Detect which cell encompasses the target text, then output its [x, y] center coordinate. 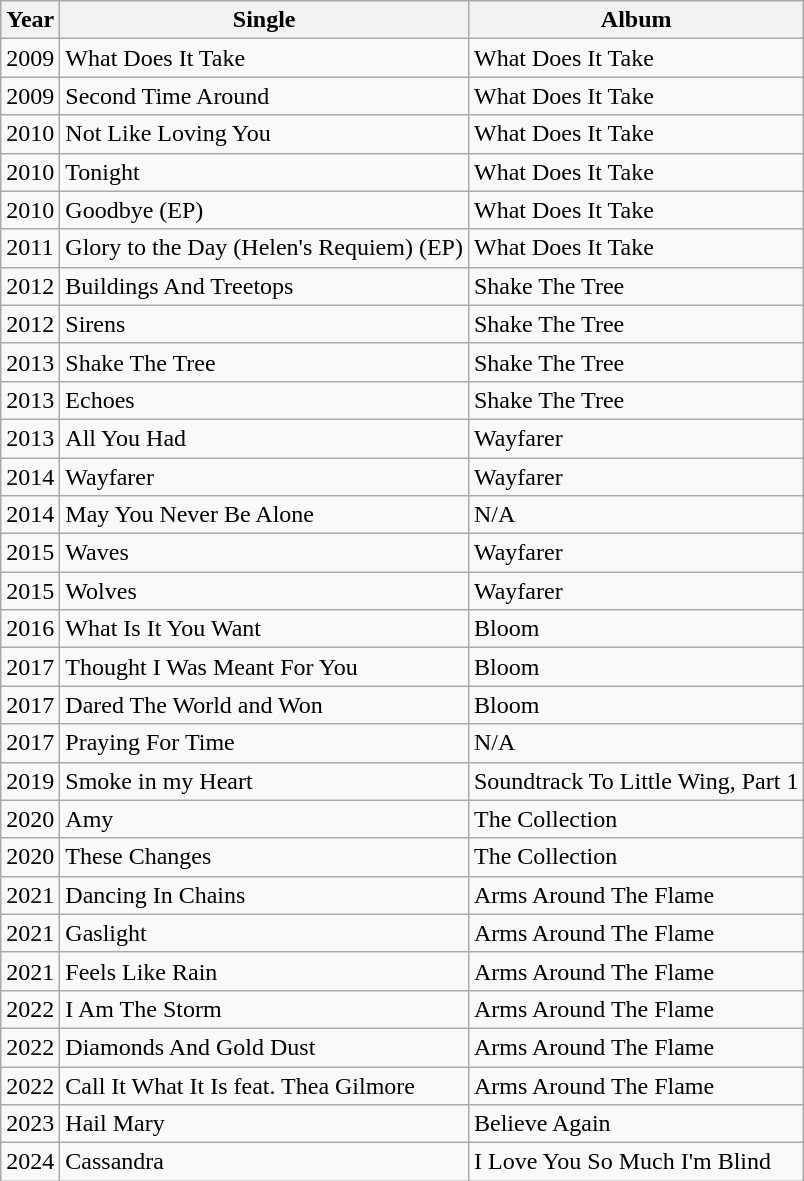
Feels Like Rain [264, 971]
2024 [30, 1162]
These Changes [264, 857]
Buildings And Treetops [264, 286]
Smoke in my Heart [264, 781]
2016 [30, 629]
All You Had [264, 438]
Glory to the Day (Helen's Requiem) (EP) [264, 248]
Sirens [264, 324]
Amy [264, 819]
Goodbye (EP) [264, 210]
May You Never Be Alone [264, 515]
Soundtrack To Little Wing, Part 1 [636, 781]
Praying For Time [264, 743]
Dared The World and Won [264, 705]
Gaslight [264, 933]
Second Time Around [264, 96]
Thought I Was Meant For You [264, 667]
Cassandra [264, 1162]
Dancing In Chains [264, 895]
Echoes [264, 400]
Single [264, 20]
Call It What It Is feat. Thea Gilmore [264, 1085]
Waves [264, 553]
Not Like Loving You [264, 134]
2023 [30, 1124]
Tonight [264, 172]
Diamonds And Gold Dust [264, 1047]
What Is It You Want [264, 629]
Wolves [264, 591]
I Am The Storm [264, 1009]
Year [30, 20]
Album [636, 20]
Believe Again [636, 1124]
2011 [30, 248]
2019 [30, 781]
Hail Mary [264, 1124]
I Love You So Much I'm Blind [636, 1162]
